From the cell containing the given text, extract its center point as (X, Y) coordinate. 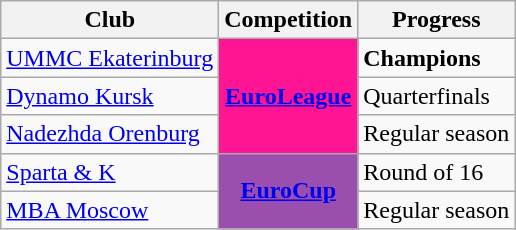
Nadezhda Orenburg (110, 134)
Sparta & K (110, 172)
Club (110, 20)
Progress (436, 20)
Competition (288, 20)
Quarterfinals (436, 96)
Dynamo Kursk (110, 96)
Champions (436, 58)
MBA Moscow (110, 210)
EuroLeague (288, 96)
UMMC Ekaterinburg (110, 58)
EuroCup (288, 191)
Round of 16 (436, 172)
